Find where the given text appears and provide that cell's center as (x, y) coordinate. 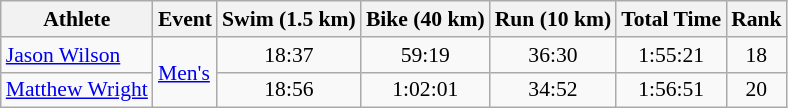
Event (185, 19)
Men's (185, 72)
Bike (40 km) (426, 19)
Run (10 km) (553, 19)
Rank (756, 19)
59:19 (426, 55)
Matthew Wright (77, 90)
36:30 (553, 55)
1:56:51 (671, 90)
18:56 (289, 90)
Swim (1.5 km) (289, 19)
1:02:01 (426, 90)
Total Time (671, 19)
1:55:21 (671, 55)
18 (756, 55)
Jason Wilson (77, 55)
Athlete (77, 19)
18:37 (289, 55)
20 (756, 90)
34:52 (553, 90)
